Scan for the cell matching the given text and deliver its [x, y] coordinate at center. 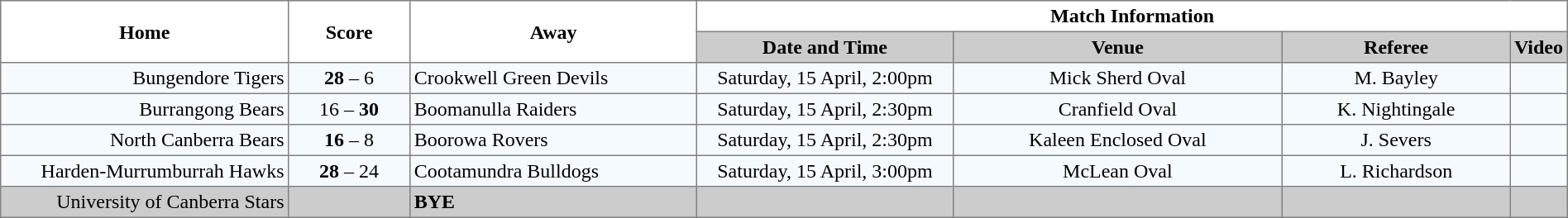
Cranfield Oval [1118, 109]
L. Richardson [1396, 171]
16 – 30 [349, 109]
BYE [552, 202]
Mick Sherd Oval [1118, 78]
Bungendore Tigers [145, 78]
Score [349, 31]
Venue [1118, 47]
Referee [1396, 47]
University of Canberra Stars [145, 202]
Cootamundra Bulldogs [552, 171]
Saturday, 15 April, 3:00pm [825, 171]
M. Bayley [1396, 78]
J. Severs [1396, 140]
Harden-Murrumburrah Hawks [145, 171]
North Canberra Bears [145, 140]
Burrangong Bears [145, 109]
Saturday, 15 April, 2:00pm [825, 78]
Date and Time [825, 47]
Video [1539, 47]
Kaleen Enclosed Oval [1118, 140]
McLean Oval [1118, 171]
16 – 8 [349, 140]
Crookwell Green Devils [552, 78]
28 – 6 [349, 78]
Home [145, 31]
Match Information [1132, 17]
Boomanulla Raiders [552, 109]
Away [552, 31]
K. Nightingale [1396, 109]
28 – 24 [349, 171]
Boorowa Rovers [552, 140]
